Return the (x, y) coordinate for the center point of the cell that contains the specified text.  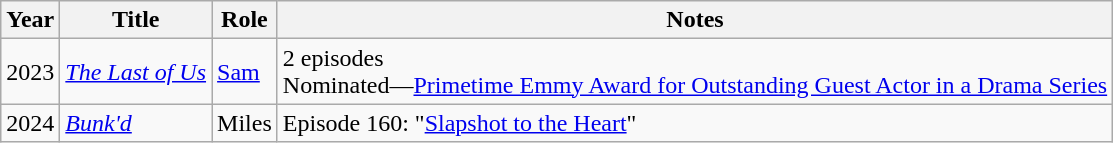
Miles (245, 123)
Bunk'd (136, 123)
Year (30, 20)
Role (245, 20)
2 episodesNominated—Primetime Emmy Award for Outstanding Guest Actor in a Drama Series (694, 72)
Notes (694, 20)
Title (136, 20)
The Last of Us (136, 72)
Episode 160: "Slapshot to the Heart" (694, 123)
2024 (30, 123)
2023 (30, 72)
Sam (245, 72)
